For the text-containing cell, return its midpoint in (x, y) coordinate format. 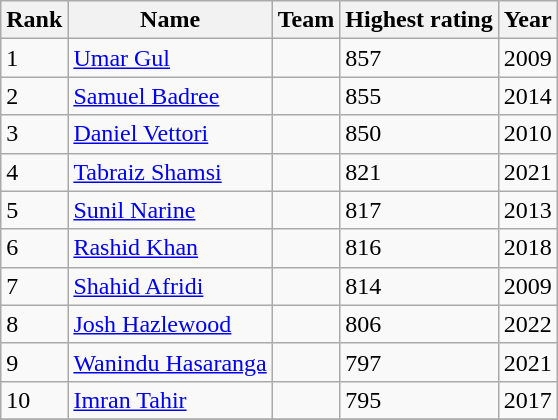
4 (34, 172)
10 (34, 400)
Team (306, 20)
6 (34, 248)
817 (419, 210)
Umar Gul (170, 58)
2022 (528, 324)
Highest rating (419, 20)
2013 (528, 210)
Daniel Vettori (170, 134)
9 (34, 362)
2018 (528, 248)
821 (419, 172)
857 (419, 58)
855 (419, 96)
Rank (34, 20)
Sunil Narine (170, 210)
2 (34, 96)
Name (170, 20)
Josh Hazlewood (170, 324)
806 (419, 324)
1 (34, 58)
2010 (528, 134)
7 (34, 286)
5 (34, 210)
Year (528, 20)
797 (419, 362)
814 (419, 286)
2017 (528, 400)
Tabraiz Shamsi (170, 172)
2014 (528, 96)
850 (419, 134)
Shahid Afridi (170, 286)
3 (34, 134)
795 (419, 400)
Imran Tahir (170, 400)
8 (34, 324)
816 (419, 248)
Rashid Khan (170, 248)
Samuel Badree (170, 96)
Wanindu Hasaranga (170, 362)
